Return the (X, Y) coordinate for the center point of the cell that contains the specified text.  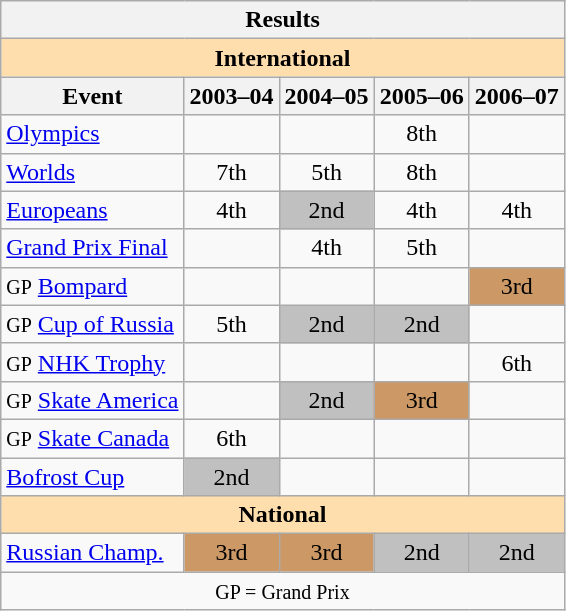
Russian Champ. (92, 553)
International (283, 58)
Results (283, 20)
GP Skate Canada (92, 438)
2005–06 (422, 96)
Event (92, 96)
2003–04 (232, 96)
Europeans (92, 210)
Worlds (92, 172)
Grand Prix Final (92, 248)
National (283, 515)
2006–07 (516, 96)
Olympics (92, 134)
GP Bompard (92, 286)
Bofrost Cup (92, 477)
GP = Grand Prix (283, 591)
2004–05 (326, 96)
7th (232, 172)
GP NHK Trophy (92, 362)
GP Skate America (92, 400)
GP Cup of Russia (92, 324)
